From the cell containing the given text, extract its center point as (x, y) coordinate. 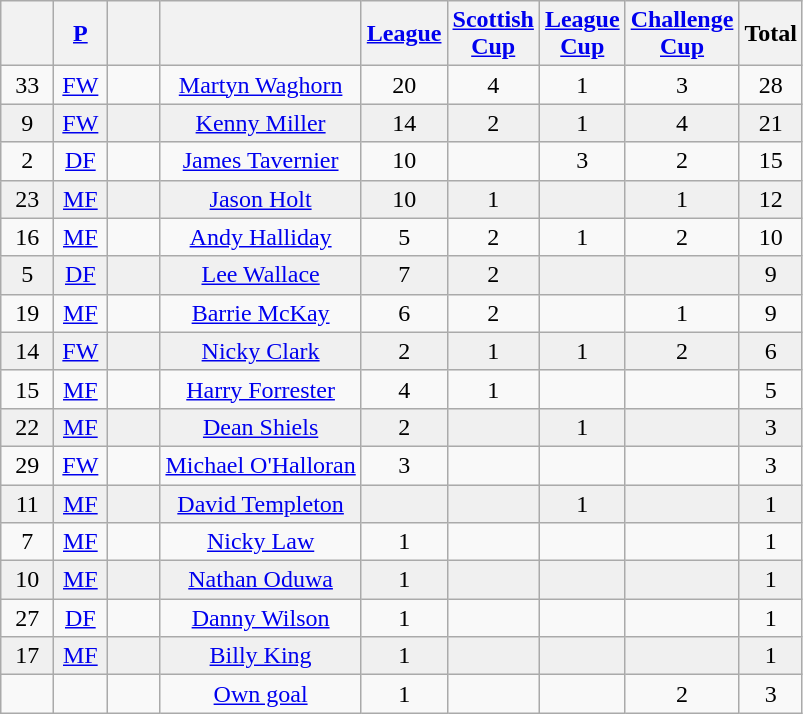
Kenny Miller (260, 123)
23 (28, 199)
21 (771, 123)
ScottishCup (493, 34)
ChallengeCup (682, 34)
Nicky Clark (260, 351)
Martyn Waghorn (260, 85)
29 (28, 465)
Nicky Law (260, 542)
Billy King (260, 656)
22 (28, 427)
Andy Halliday (260, 237)
League (404, 34)
Barrie McKay (260, 313)
27 (28, 618)
P (80, 34)
Michael O'Halloran (260, 465)
David Templeton (260, 503)
Lee Wallace (260, 275)
Jason Holt (260, 199)
Total (771, 34)
19 (28, 313)
17 (28, 656)
Own goal (260, 694)
33 (28, 85)
James Tavernier (260, 161)
11 (28, 503)
Dean Shiels (260, 427)
Danny Wilson (260, 618)
28 (771, 85)
12 (771, 199)
Nathan Oduwa (260, 580)
LeagueCup (582, 34)
20 (404, 85)
Harry Forrester (260, 389)
16 (28, 237)
